Pinpoint the cell where the given text exists, returning its (x, y) midpoint coordinate. 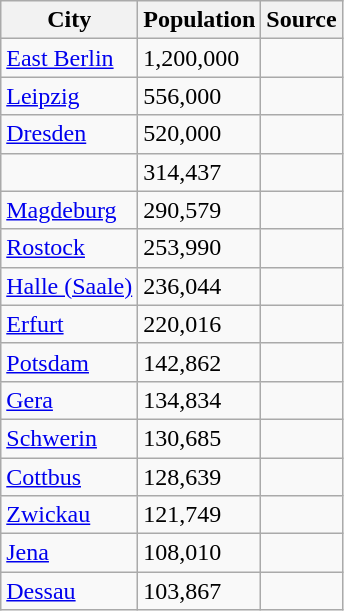
Dresden (70, 134)
134,834 (200, 400)
Gera (70, 400)
Magdeburg (70, 210)
130,685 (200, 438)
Rostock (70, 248)
Source (302, 20)
East Berlin (70, 58)
314,437 (200, 172)
Cottbus (70, 477)
142,862 (200, 362)
108,010 (200, 553)
1,200,000 (200, 58)
Zwickau (70, 515)
121,749 (200, 515)
220,016 (200, 324)
Dessau (70, 591)
236,044 (200, 286)
Schwerin (70, 438)
128,639 (200, 477)
Potsdam (70, 362)
103,867 (200, 591)
520,000 (200, 134)
253,990 (200, 248)
Erfurt (70, 324)
556,000 (200, 96)
Jena (70, 553)
City (70, 20)
Leipzig (70, 96)
Population (200, 20)
290,579 (200, 210)
Halle (Saale) (70, 286)
